Scan for the cell matching the given text and deliver its [x, y] coordinate at center. 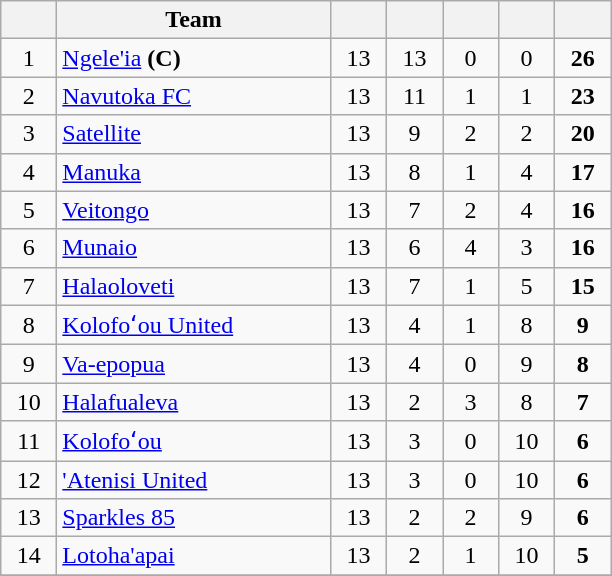
Manuka [194, 172]
23 [583, 96]
Kolofoʻou [194, 441]
Va-epopua [194, 364]
Kolofoʻou United [194, 325]
12 [29, 479]
Team [194, 20]
15 [583, 286]
Sparkles 85 [194, 518]
Navutoka FC [194, 96]
Veitongo [194, 210]
17 [583, 172]
Satellite [194, 134]
Lotoha'apai [194, 556]
14 [29, 556]
Halaoloveti [194, 286]
26 [583, 58]
'Atenisi United [194, 479]
Halafualeva [194, 402]
Munaio [194, 248]
20 [583, 134]
Ngele'ia (C) [194, 58]
